Return the (x, y) coordinate for the center point of the cell that contains the specified text.  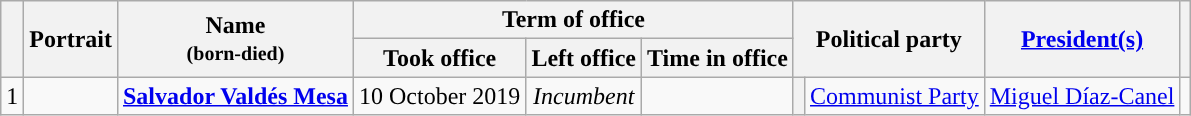
Incumbent (584, 96)
Political party (888, 39)
Salvador Valdés Mesa (235, 96)
Communist Party (894, 96)
President(s) (1082, 39)
Took office (439, 58)
10 October 2019 (439, 96)
Miguel Díaz-Canel (1082, 96)
1 (12, 96)
Term of office (573, 20)
Name(born-died) (235, 39)
Left office (584, 58)
Time in office (718, 58)
Portrait (71, 39)
